Capture the cell that displays the provided text and extract its [x, y] central coordinate. 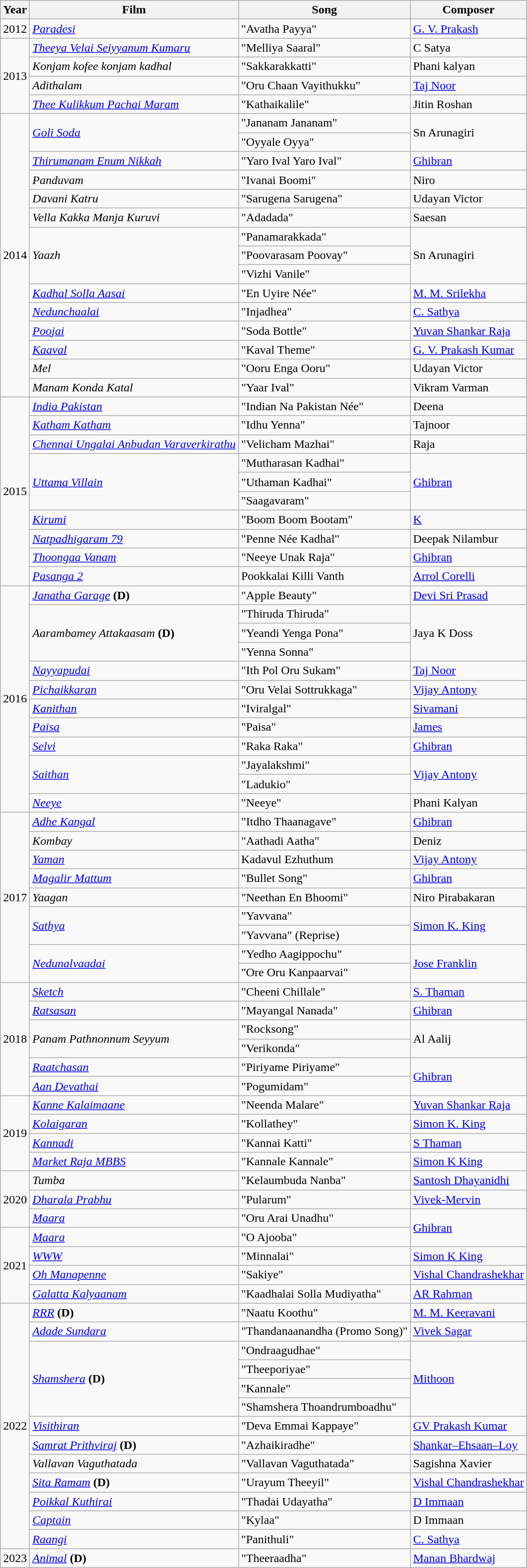
S Thaman [468, 1142]
"Uthaman Kadhai" [325, 482]
Poikkal Kuthirai [134, 1502]
Uttama Villain [134, 482]
Deena [468, 406]
K [468, 519]
Mel [134, 369]
Kolaigaran [134, 1124]
Panam Pathnonnum Seyyum [134, 1039]
Raangi [134, 1539]
WWW [134, 1256]
Raatchasan [134, 1067]
India Pakistan [134, 406]
"Ladukio" [325, 784]
"En Uyire Née" [325, 293]
"Ith Pol Oru Sukam" [325, 671]
"Idhu Yenna" [325, 425]
Adade Sundara [134, 1331]
"Oyyale Oyya" [325, 142]
"Bullet Song" [325, 878]
"Sakkarakkatti" [325, 66]
Yaagan [134, 897]
Vivek-Mervin [468, 1199]
Jose Franklin [468, 963]
Film [134, 10]
"Kylaa" [325, 1520]
GV Prakash Kumar [468, 1426]
Paisa [134, 727]
"Oru Velai Sottrukkaga" [325, 690]
Vivek Sagar [468, 1331]
"Kannai Katti" [325, 1142]
Adhe Kangal [134, 821]
S. Thaman [468, 992]
"Neeye" [325, 803]
"Injadhea" [325, 312]
Kirumi [134, 519]
"Raka Raka" [325, 746]
Tajnoor [468, 425]
"Urayum Theeyil" [325, 1483]
"Oru Chaan Vayithukku" [325, 85]
"Avatha Payya" [325, 29]
"Theeporiyae" [325, 1369]
Kaaval [134, 350]
"Oru Arai Unadhu" [325, 1218]
"Jayalakshmi" [325, 765]
"Rocksong" [325, 1029]
2021 [15, 1265]
"Deva Emmai Kappaye" [325, 1426]
"Saagavaram" [325, 501]
Konjam kofee konjam kadhal [134, 66]
2019 [15, 1133]
Thee Kulikkum Pachai Maram [134, 104]
Dharala Prabhu [134, 1199]
"Ondraagudhae" [325, 1350]
"Kaadhalai Solla Mudiyatha" [325, 1294]
Year [15, 10]
Deepak Nilambur [468, 538]
"Vizhi Vanile" [325, 274]
M. M. Srilekha [468, 293]
"Ooru Enga Ooru" [325, 369]
Devi Sri Prasad [468, 595]
Davani Katru [134, 198]
Selvi [134, 746]
"Yeandi Yenga Pona" [325, 633]
"Kaval Theme" [325, 350]
"Mayangal Nanada" [325, 1010]
Vikram Varman [468, 387]
"Thiruda Thiruda" [325, 614]
Composer [468, 10]
"Neethan En Bhoomi" [325, 897]
Chennai Ungalai Anbudan Varaverkirathu [134, 444]
Kanithan [134, 708]
RRR (D) [134, 1313]
Song [325, 10]
Vella Kakka Manja Kuruvi [134, 217]
"Yedho Aagippochu" [325, 954]
Kannadi [134, 1142]
Market Raja MBBS [134, 1162]
"Itdho Thaanagave" [325, 821]
Pookkalai Killi Vanth [325, 576]
Kombay [134, 841]
Pichaikkaran [134, 690]
Janatha Garage (D) [134, 595]
Sagishna Xavier [468, 1464]
Vallavan Vaguthatada [134, 1464]
Shankar–Ehsaan–Loy [468, 1445]
"O Ajooba" [325, 1237]
2017 [15, 897]
Mithoon [468, 1379]
"Vallavan Vaguthatada" [325, 1464]
2018 [15, 1039]
"Yaar Ival" [325, 387]
Jaya K Doss [468, 633]
G. V. Prakash [468, 29]
"Azhaikiradhe" [325, 1445]
"Panithuli" [325, 1539]
2020 [15, 1199]
Nedunalvaadai [134, 963]
Yaman [134, 860]
"Thadai Udayatha" [325, 1502]
"Yavvana" (Reprise) [325, 935]
"Ore Oru Kanpaarvai" [325, 973]
Magalir Mattum [134, 878]
"Panamarakkada" [325, 237]
"Kathaikalile" [325, 104]
"Adadada" [325, 217]
Goli Soda [134, 132]
Thirumanam Enum Nikkah [134, 161]
"Indian Na Pakistan Née" [325, 406]
Saesan [468, 217]
"Mutharasan Kadhai" [325, 463]
2022 [15, 1426]
Aan Devathai [134, 1086]
"Shamshera Thoandrumboadhu" [325, 1407]
"Sarugena Sarugena" [325, 198]
"Cheeni Chillale" [325, 992]
Sivamani [468, 708]
"Yaro Ival Yaro Ival" [325, 161]
Katham Katham [134, 425]
"Thandanaanandha (Promo Song)" [325, 1331]
Theeya Velai Seiyyanum Kumaru [134, 48]
Arrol Corelli [468, 576]
Poojai [134, 331]
Oh Manapenne [134, 1275]
Saithan [134, 774]
Manan Bhardwaj [468, 1558]
Deniz [468, 841]
"Melliya Saaral" [325, 48]
"Theeraadha" [325, 1558]
Manam Konda Katal [134, 387]
Neeye [134, 803]
Al Aalij [468, 1039]
C Satya [468, 48]
G. V. Prakash Kumar [468, 350]
Thoongaa Vanam [134, 558]
"Poovarasam Poovay" [325, 255]
"Pogumidam" [325, 1086]
"Yavvana" [325, 916]
Paradesi [134, 29]
Yaazh [134, 255]
2013 [15, 76]
Kadhal Solla Aasai [134, 293]
"Paisa" [325, 727]
"Ivanai Boomi" [325, 180]
Aarambamey Attakaasam (D) [134, 633]
"Kelaumbuda Nanba" [325, 1181]
Natpadhigaram 79 [134, 538]
2023 [15, 1558]
Panduvam [134, 180]
"Kannale Kannale" [325, 1162]
Animal (D) [134, 1558]
Sathya [134, 926]
Nayyapudai [134, 671]
"Minnalai" [325, 1256]
Phani Kalyan [468, 803]
Captain [134, 1520]
"Soda Bottle" [325, 331]
M. M. Keeravani [468, 1313]
"Kannale" [325, 1388]
Kanne Kalaimaane [134, 1105]
"Neenda Malare" [325, 1105]
"Kollathey" [325, 1124]
Nedunchaalai [134, 312]
Tumba [134, 1181]
2012 [15, 29]
Niro Pirabakaran [468, 897]
"Naatu Koothu" [325, 1313]
Sita Ramam (D) [134, 1483]
Raja [468, 444]
James [468, 727]
Pasanga 2 [134, 576]
"Boom Boom Bootam" [325, 519]
2014 [15, 255]
"Sakiye" [325, 1275]
"Jananam Jananam" [325, 123]
"Iviralgal" [325, 708]
"Apple Beauty" [325, 595]
Adithalam [134, 85]
Visithiran [134, 1426]
"Yenna Sonna" [325, 652]
Galatta Kalyaanam [134, 1294]
2015 [15, 491]
Sketch [134, 992]
"Aathadi Aatha" [325, 841]
"Velicham Mazhai" [325, 444]
"Verikonda" [325, 1048]
Niro [468, 180]
AR Rahman [468, 1294]
Santosh Dhayanidhi [468, 1181]
Phani kalyan [468, 66]
"Pularum" [325, 1199]
2016 [15, 699]
Shamshera (D) [134, 1379]
Ratsasan [134, 1010]
"Piriyame Piriyame" [325, 1067]
Jitin Roshan [468, 104]
"Neeye Unak Raja" [325, 558]
Kadavul Ezhuthum [325, 860]
Samrat Prithviraj (D) [134, 1445]
"Penne Née Kadhal" [325, 538]
